Extract the [x, y] coordinate from the center of the cell holding the provided text.  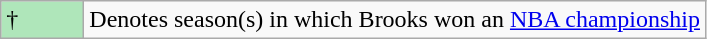
† [42, 20]
Denotes season(s) in which Brooks won an NBA championship [395, 20]
